From the cell containing the given text, extract its center point as (X, Y) coordinate. 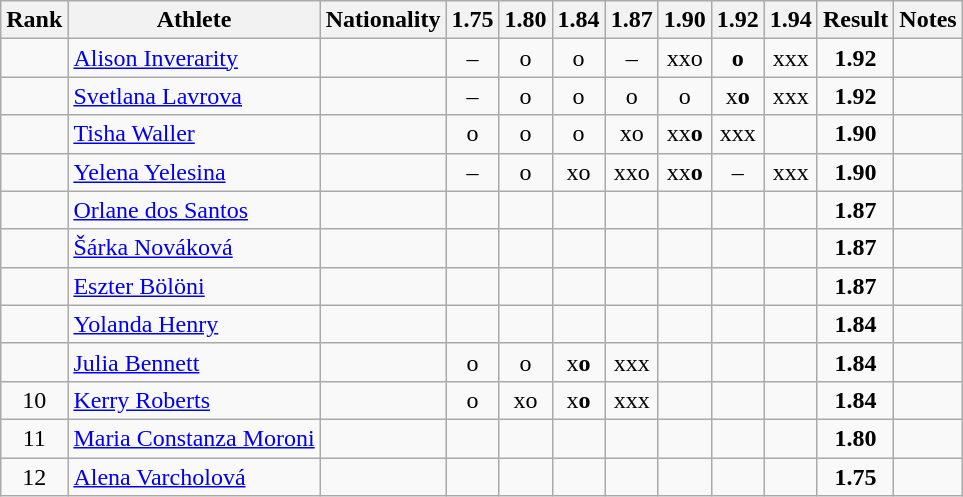
Result (855, 20)
Yolanda Henry (194, 324)
Notes (928, 20)
Svetlana Lavrova (194, 96)
Alison Inverarity (194, 58)
Tisha Waller (194, 134)
Maria Constanza Moroni (194, 438)
Alena Varcholová (194, 477)
1.94 (790, 20)
Orlane dos Santos (194, 210)
Yelena Yelesina (194, 172)
Šárka Nováková (194, 248)
12 (34, 477)
Rank (34, 20)
Kerry Roberts (194, 400)
10 (34, 400)
Eszter Bölöni (194, 286)
Julia Bennett (194, 362)
Athlete (194, 20)
11 (34, 438)
Nationality (383, 20)
